Return [x, y] of the center of cell containing provided text 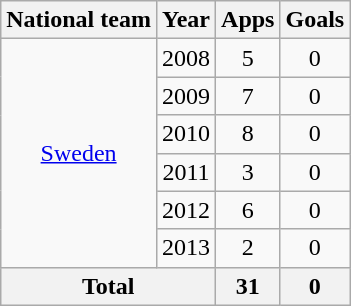
6 [248, 210]
2008 [186, 58]
Year [186, 20]
2012 [186, 210]
2013 [186, 248]
7 [248, 96]
3 [248, 172]
5 [248, 58]
2009 [186, 96]
Goals [315, 20]
8 [248, 134]
2 [248, 248]
Total [108, 286]
2011 [186, 172]
Apps [248, 20]
31 [248, 286]
2010 [186, 134]
Sweden [79, 153]
National team [79, 20]
